Pinpoint the cell where the given text exists, returning its (x, y) midpoint coordinate. 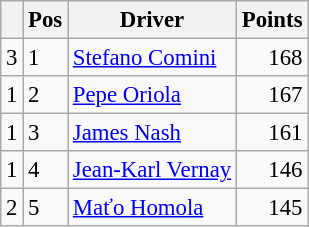
James Nash (152, 133)
168 (272, 58)
145 (272, 208)
146 (272, 170)
Driver (152, 20)
Pos (46, 20)
Maťo Homola (152, 208)
4 (46, 170)
167 (272, 95)
Points (272, 20)
Jean-Karl Vernay (152, 170)
Stefano Comini (152, 58)
5 (46, 208)
161 (272, 133)
Pepe Oriola (152, 95)
